Search for the cell housing the specified text and yield its [X, Y] center coordinate. 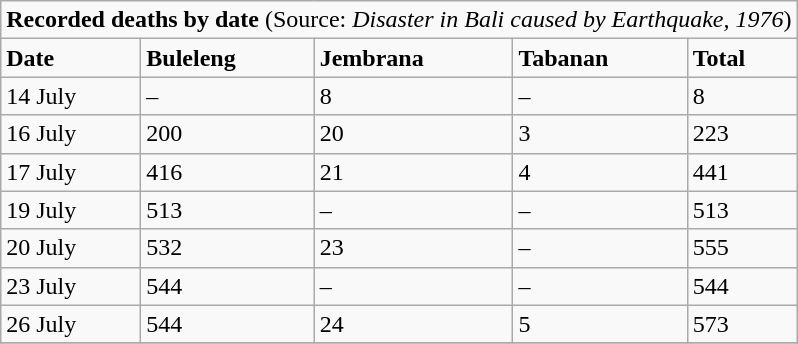
4 [600, 172]
223 [742, 134]
20 July [71, 248]
17 July [71, 172]
Date [71, 58]
555 [742, 248]
19 July [71, 210]
20 [414, 134]
23 July [71, 286]
573 [742, 324]
5 [600, 324]
Jembrana [414, 58]
21 [414, 172]
416 [228, 172]
200 [228, 134]
Buleleng [228, 58]
23 [414, 248]
532 [228, 248]
16 July [71, 134]
24 [414, 324]
3 [600, 134]
26 July [71, 324]
Recorded deaths by date (Source: Disaster in Bali caused by Earthquake, 1976) [399, 20]
14 July [71, 96]
Total [742, 58]
Tabanan [600, 58]
441 [742, 172]
